Pinpoint the cell where the given text exists, returning its [X, Y] midpoint coordinate. 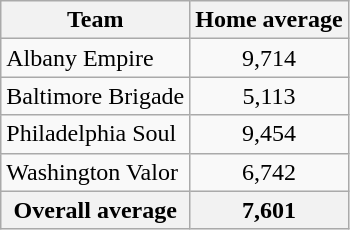
Albany Empire [96, 58]
6,742 [269, 172]
5,113 [269, 96]
Overall average [96, 210]
Philadelphia Soul [96, 134]
Washington Valor [96, 172]
Home average [269, 20]
Team [96, 20]
9,454 [269, 134]
Baltimore Brigade [96, 96]
9,714 [269, 58]
7,601 [269, 210]
